Detect which cell encompasses the target text, then output its [X, Y] center coordinate. 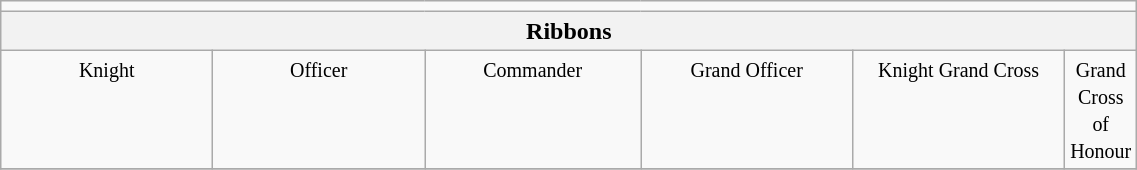
Grand Cross of Honour [1101, 110]
Grand Officer [747, 110]
Knight [107, 110]
Officer [319, 110]
Ribbons [569, 31]
Commander [533, 110]
Knight Grand Cross [959, 110]
